Return the (x, y) coordinate for the center point of the cell that contains the specified text.  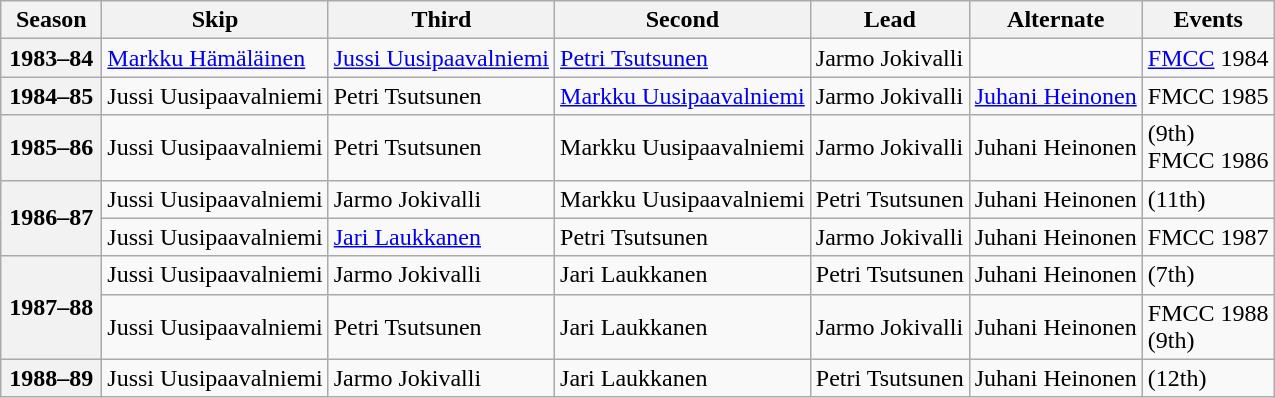
FMCC 1985 (1208, 96)
Lead (890, 20)
Season (52, 20)
FMCC 1988 (9th) (1208, 326)
1986–87 (52, 218)
Alternate (1056, 20)
FMCC 1987 (1208, 237)
1985–86 (52, 148)
(9th)FMCC 1986 (1208, 148)
(7th) (1208, 275)
(11th) (1208, 199)
1983–84 (52, 58)
Third (441, 20)
1988–89 (52, 378)
Events (1208, 20)
Skip (215, 20)
1987–88 (52, 308)
1984–85 (52, 96)
(12th) (1208, 378)
FMCC 1984 (1208, 58)
Markku Hämäläinen (215, 58)
Second (683, 20)
